From the cell containing the given text, extract its center point as [x, y] coordinate. 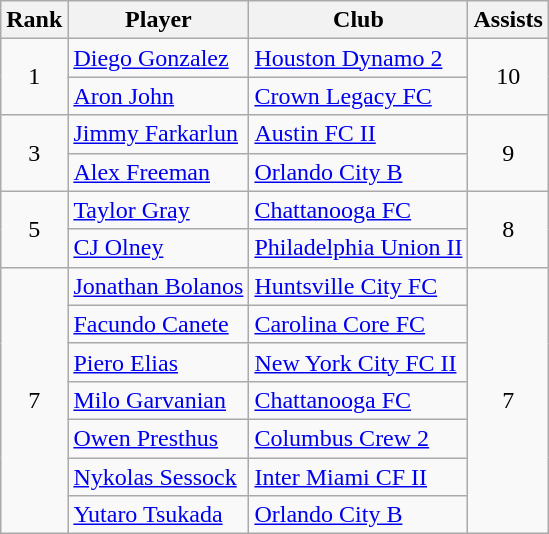
Player [158, 20]
Aron John [158, 96]
Alex Freeman [158, 172]
8 [508, 229]
Owen Presthus [158, 438]
Houston Dynamo 2 [358, 58]
5 [34, 229]
CJ Olney [158, 248]
Philadelphia Union II [358, 248]
3 [34, 153]
Columbus Crew 2 [358, 438]
Piero Elias [158, 362]
Yutaro Tsukada [158, 515]
Facundo Canete [158, 324]
Diego Gonzalez [158, 58]
Jimmy Farkarlun [158, 134]
Carolina Core FC [358, 324]
Rank [34, 20]
Taylor Gray [158, 210]
Jonathan Bolanos [158, 286]
Inter Miami CF II [358, 477]
Club [358, 20]
Assists [508, 20]
Milo Garvanian [158, 400]
9 [508, 153]
Crown Legacy FC [358, 96]
Huntsville City FC [358, 286]
Austin FC II [358, 134]
New York City FC II [358, 362]
10 [508, 77]
1 [34, 77]
Nykolas Sessock [158, 477]
